Output the (X, Y) coordinate of the center of the cell containing the given text.  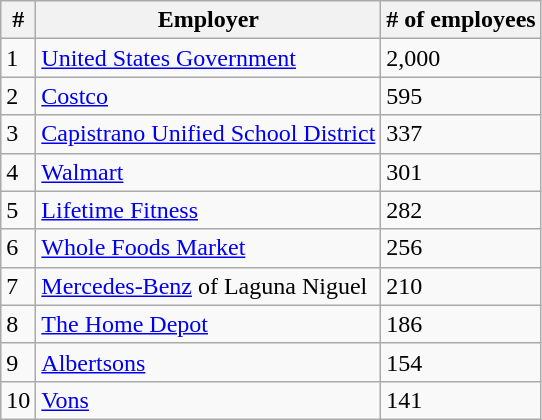
Albertsons (208, 362)
301 (461, 172)
Walmart (208, 172)
Lifetime Fitness (208, 210)
Whole Foods Market (208, 248)
Capistrano Unified School District (208, 134)
154 (461, 362)
9 (18, 362)
595 (461, 96)
Costco (208, 96)
Mercedes-Benz of Laguna Niguel (208, 286)
5 (18, 210)
8 (18, 324)
The Home Depot (208, 324)
1 (18, 58)
282 (461, 210)
141 (461, 400)
10 (18, 400)
256 (461, 248)
United States Government (208, 58)
# of employees (461, 20)
6 (18, 248)
210 (461, 286)
2 (18, 96)
4 (18, 172)
2,000 (461, 58)
337 (461, 134)
186 (461, 324)
# (18, 20)
Vons (208, 400)
Employer (208, 20)
3 (18, 134)
7 (18, 286)
